Output the (X, Y) coordinate of the center of the cell containing the given text.  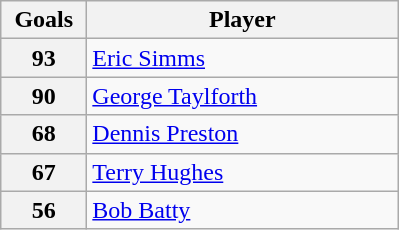
Dennis Preston (242, 134)
Terry Hughes (242, 172)
93 (44, 58)
Bob Batty (242, 210)
90 (44, 96)
George Taylforth (242, 96)
Player (242, 20)
Eric Simms (242, 58)
67 (44, 172)
Goals (44, 20)
68 (44, 134)
56 (44, 210)
